From the cell containing the given text, extract its center point as (x, y) coordinate. 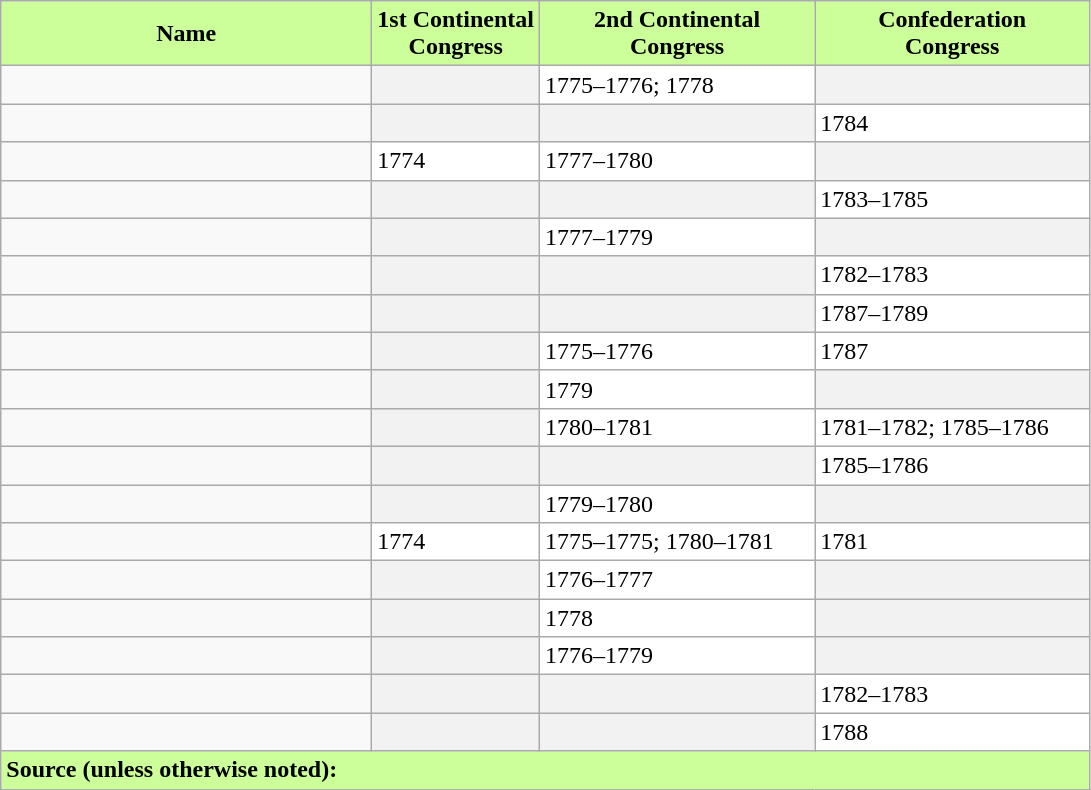
1779–1780 (678, 503)
1787–1789 (952, 313)
Name (186, 34)
1776–1779 (678, 656)
1777–1779 (678, 237)
1781 (952, 542)
1788 (952, 732)
1784 (952, 123)
1st ContinentalCongress (456, 34)
1775–1776; 1778 (678, 85)
ConfederationCongress (952, 34)
1776–1777 (678, 580)
2nd ContinentalCongress (678, 34)
1775–1776 (678, 351)
1775–1775; 1780–1781 (678, 542)
1781–1782; 1785–1786 (952, 427)
1785–1786 (952, 465)
1779 (678, 389)
1783–1785 (952, 199)
1777–1780 (678, 161)
1787 (952, 351)
1780–1781 (678, 427)
1778 (678, 618)
Source (unless otherwise noted): (546, 770)
